Locate the cell with the specified text and output its (x, y) center coordinate. 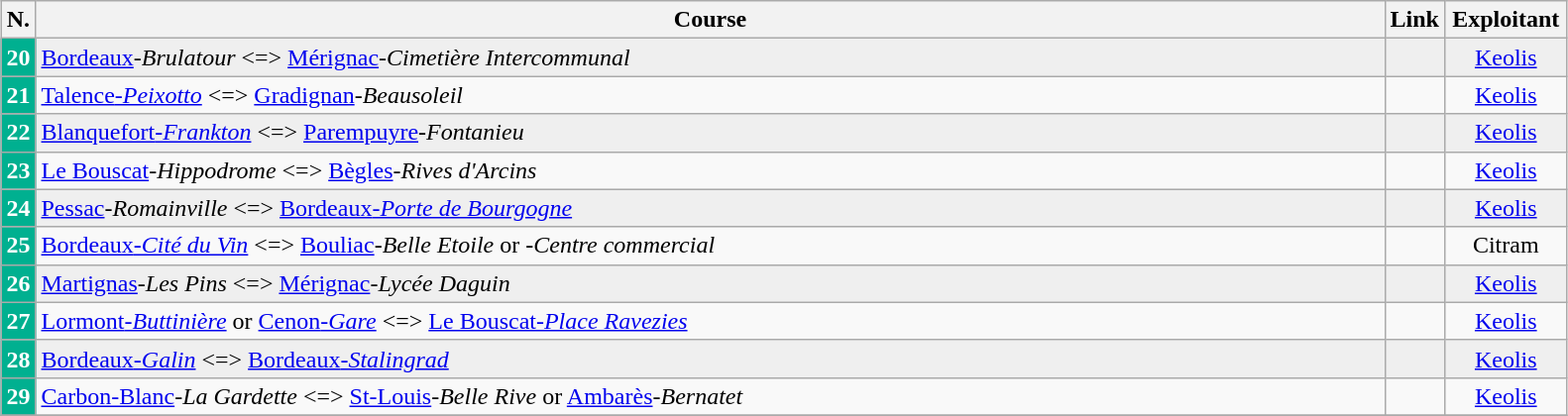
26 (18, 283)
20 (18, 57)
29 (18, 396)
Lormont-Buttinière or Cenon-Gare <=> Le Bouscat-Place Ravezies (710, 321)
28 (18, 359)
Talence-Peixotto <=> Gradignan-Beausoleil (710, 95)
25 (18, 246)
Course (710, 20)
Martignas-Les Pins <=> Mérignac-Lycée Daguin (710, 283)
Pessac-Romainville <=> Bordeaux-Porte de Bourgogne (710, 208)
21 (18, 95)
22 (18, 133)
Exploitant (1506, 20)
24 (18, 208)
Bordeaux-Galin <=> Bordeaux-Stalingrad (710, 359)
27 (18, 321)
Bordeaux-Brulatour <=> Mérignac-Cimetière Intercommunal (710, 57)
Bordeaux-Cité du Vin <=> Bouliac-Belle Etoile or -Centre commercial (710, 246)
Le Bouscat-Hippodrome <=> Bègles-Rives d'Arcins (710, 170)
Citram (1506, 246)
Carbon-Blanc-La Gardette <=> St-Louis-Belle Rive or Ambarès-Bernatet (710, 396)
Blanquefort-Frankton <=> Parempuyre-Fontanieu (710, 133)
23 (18, 170)
N. (18, 20)
Link (1414, 20)
